For the text-containing cell, return its midpoint in [x, y] coordinate format. 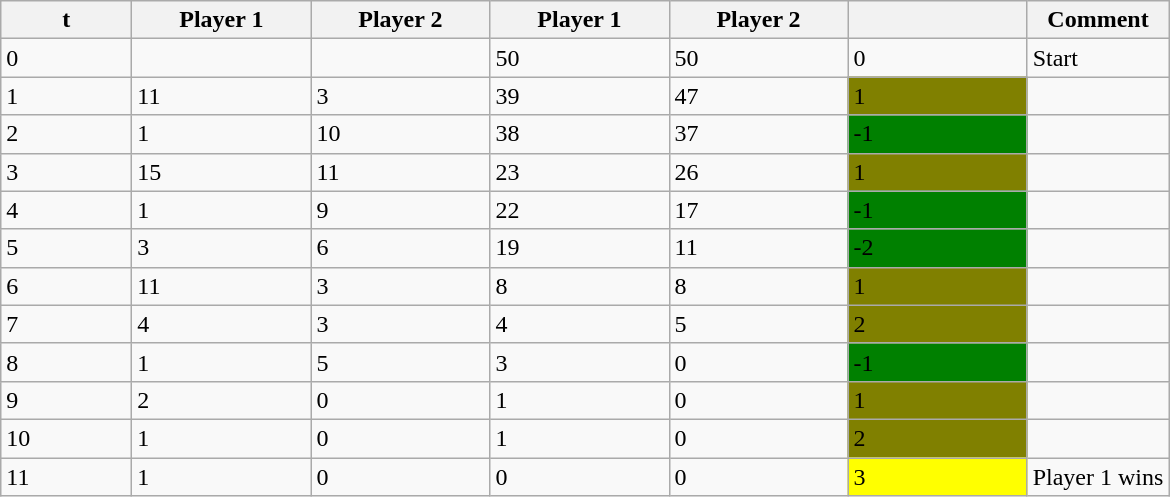
Player 1 wins [1098, 477]
t [66, 20]
26 [758, 172]
Start [1098, 58]
Comment [1098, 20]
-2 [938, 248]
38 [580, 134]
7 [66, 324]
47 [758, 96]
19 [580, 248]
23 [580, 172]
37 [758, 134]
17 [758, 210]
22 [580, 210]
39 [580, 96]
15 [222, 172]
